Search for the cell housing the specified text and yield its (X, Y) center coordinate. 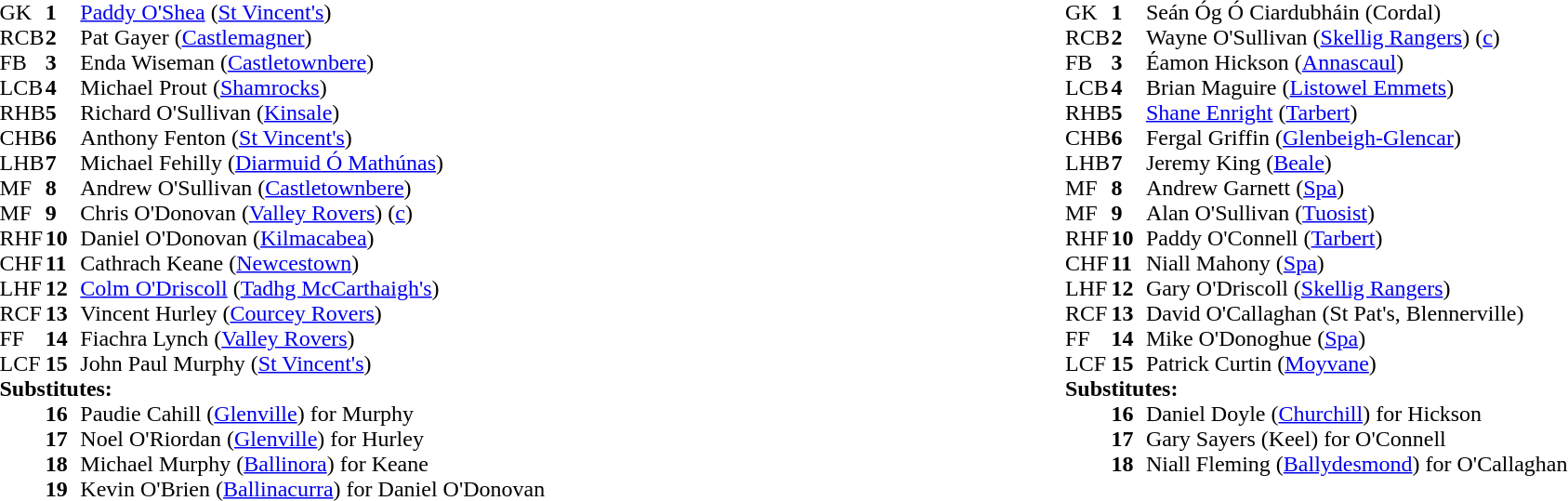
Shane Enright (Tarbert) (1357, 113)
Patrick Curtin (Moyvane) (1357, 364)
Daniel O'Donovan (Kilmacabea) (312, 238)
Mike O'Donoghue (Spa) (1357, 338)
Enda Wiseman (Castletownbere) (312, 63)
Fergal Griffin (Glenbeigh-Glencar) (1357, 138)
Michael Murphy (Ballinora) for Keane (312, 465)
Anthony Fenton (St Vincent's) (312, 138)
Brian Maguire (Listowel Emmets) (1357, 87)
Paudie Cahill (Glenville) for Murphy (312, 415)
Paddy O'Connell (Tarbert) (1357, 238)
19 (63, 489)
Éamon Hickson (Annascaul) (1357, 63)
Richard O'Sullivan (Kinsale) (312, 113)
Alan O'Sullivan (Tuosist) (1357, 214)
Andrew Garnett (Spa) (1357, 188)
Michael Prout (Shamrocks) (312, 87)
Seán Óg Ó Ciardubháin (Cordal) (1357, 13)
John Paul Murphy (St Vincent's) (312, 364)
Pat Gayer (Castlemagner) (312, 37)
Niall Fleming (Ballydesmond) for O'Callaghan (1357, 465)
Noel O'Riordan (Glenville) for Hurley (312, 439)
Gary O'Driscoll (Skellig Rangers) (1357, 288)
Chris O'Donovan (Valley Rovers) (c) (312, 214)
Gary Sayers (Keel) for O'Connell (1357, 439)
Michael Fehilly (Diarmuid Ó Mathúnas) (312, 164)
David O'Callaghan (St Pat's, Blennerville) (1357, 314)
Vincent Hurley (Courcey Rovers) (312, 314)
Fiachra Lynch (Valley Rovers) (312, 338)
Niall Mahony (Spa) (1357, 264)
Jeremy King (Beale) (1357, 164)
Colm O'Driscoll (Tadhg McCarthaigh's) (312, 288)
Daniel Doyle (Churchill) for Hickson (1357, 415)
Paddy O'Shea (St Vincent's) (312, 13)
Wayne O'Sullivan (Skellig Rangers) (c) (1357, 37)
Cathrach Keane (Newcestown) (312, 264)
Andrew O'Sullivan (Castletownbere) (312, 188)
Kevin O'Brien (Ballinacurra) for Daniel O'Donovan (312, 489)
